Output the (x, y) coordinate of the center of the cell containing the given text.  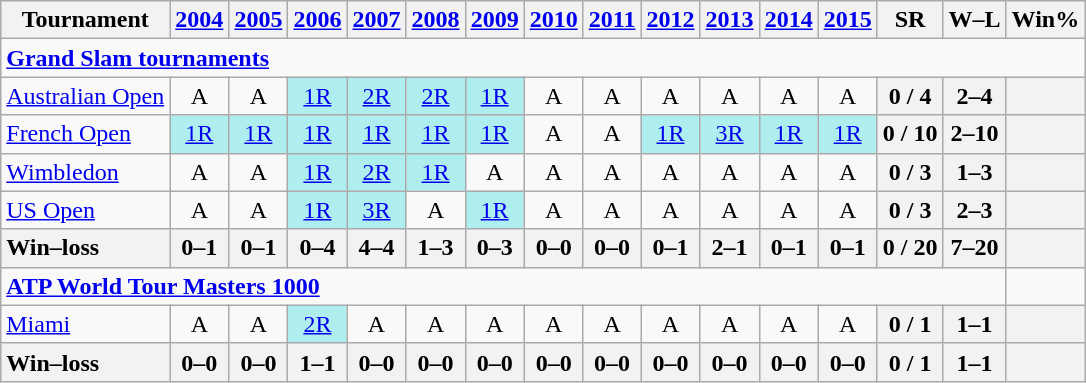
0 / 4 (910, 96)
2007 (376, 20)
2014 (788, 20)
0 / 20 (910, 248)
Grand Slam tournaments (543, 58)
2008 (436, 20)
US Open (86, 210)
ATP World Tour Masters 1000 (504, 286)
4–4 (376, 248)
2011 (612, 20)
Miami (86, 324)
2–1 (730, 248)
2013 (730, 20)
French Open (86, 134)
2010 (554, 20)
Tournament (86, 20)
2004 (200, 20)
2015 (848, 20)
2012 (670, 20)
0–4 (318, 248)
2–4 (974, 96)
2009 (494, 20)
0–3 (494, 248)
Wimbledon (86, 172)
SR (910, 20)
2–3 (974, 210)
2005 (258, 20)
Win% (1046, 20)
7–20 (974, 248)
W–L (974, 20)
2006 (318, 20)
2–10 (974, 134)
0 / 10 (910, 134)
Australian Open (86, 96)
